Extract the [X, Y] coordinate from the center of the cell holding the provided text.  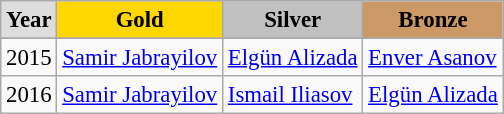
2015 [29, 58]
Year [29, 20]
2016 [29, 95]
Silver [293, 20]
Gold [140, 20]
Enver Asanov [433, 58]
Bronze [433, 20]
Ismail Iliasov [293, 95]
